From the cell containing the given text, extract its center point as (x, y) coordinate. 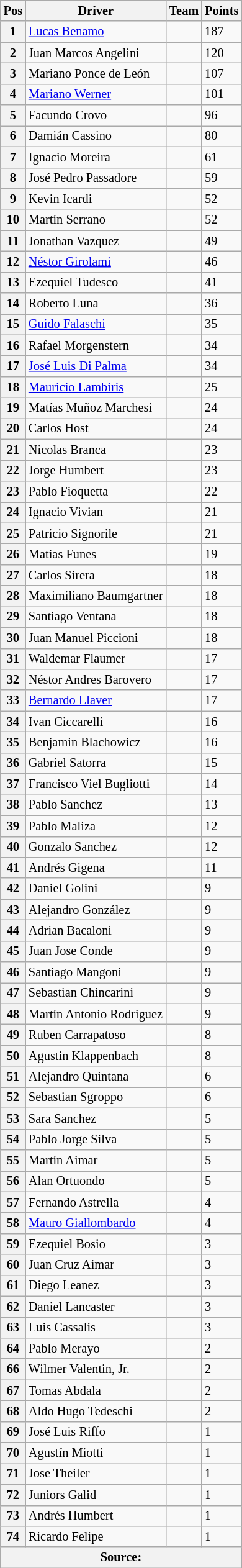
Tomas Abdala (96, 1390)
Mariano Werner (96, 94)
Martín Serrano (96, 220)
Benjamin Blachowicz (96, 742)
José Pedro Passadore (96, 178)
67 (13, 1390)
68 (13, 1411)
32 (13, 679)
Santiago Ventana (96, 617)
Juan Manuel Piccioni (96, 638)
43 (13, 910)
48 (13, 1014)
42 (13, 889)
Lucas Benamo (96, 32)
Bernardo Llaver (96, 700)
Nicolas Branca (96, 450)
Pablo Fioquetta (96, 491)
30 (13, 638)
Ezequiel Tudesco (96, 283)
Pos (13, 11)
Sebastian Sgroppo (96, 1097)
Daniel Lancaster (96, 1307)
Team (184, 11)
Damián Cassino (96, 136)
47 (13, 993)
Wilmer Valentin, Jr. (96, 1369)
73 (13, 1516)
56 (13, 1181)
26 (13, 554)
Fernando Astrella (96, 1202)
40 (13, 847)
63 (13, 1328)
Driver (96, 11)
Guido Falaschi (96, 324)
José Luis Riffo (96, 1432)
Néstor Andres Barovero (96, 679)
Luis Cassalis (96, 1328)
Agustin Klappenbach (96, 1056)
Gonzalo Sanchez (96, 847)
Aldo Hugo Tedeschi (96, 1411)
Matías Muñoz Marchesi (96, 408)
Jonathan Vazquez (96, 241)
Santiago Mangoni (96, 972)
Adrian Bacaloni (96, 930)
66 (13, 1369)
37 (13, 784)
10 (13, 220)
20 (13, 428)
28 (13, 596)
Roberto Luna (96, 304)
54 (13, 1140)
Néstor Girolami (96, 261)
Rafael Morgenstern (96, 345)
Sara Sanchez (96, 1118)
Jose Theiler (96, 1474)
Pablo Jorge Silva (96, 1140)
Mauricio Lambiris (96, 387)
69 (13, 1432)
60 (13, 1265)
44 (13, 930)
7 (13, 157)
71 (13, 1474)
33 (13, 700)
62 (13, 1307)
187 (222, 32)
Alan Ortuondo (96, 1181)
72 (13, 1495)
Carlos Host (96, 428)
Carlos Sirera (96, 575)
Patricio Signorile (96, 533)
Ivan Ciccarelli (96, 722)
Gabriel Satorra (96, 763)
Kevin Icardi (96, 199)
Facundo Crovo (96, 116)
31 (13, 659)
Juan Cruz Aimar (96, 1265)
Pablo Merayo (96, 1348)
55 (13, 1160)
120 (222, 53)
101 (222, 94)
Agustín Miotti (96, 1453)
Diego Leanez (96, 1285)
80 (222, 136)
Mariano Ponce de León (96, 73)
38 (13, 805)
96 (222, 116)
39 (13, 826)
Matias Funes (96, 554)
Ignacio Vivian (96, 512)
29 (13, 617)
Daniel Golini (96, 889)
107 (222, 73)
70 (13, 1453)
51 (13, 1077)
Jorge Humbert (96, 471)
53 (13, 1118)
Andrés Humbert (96, 1516)
Source: (121, 1557)
Alejandro González (96, 910)
Juan Jose Conde (96, 951)
Ezequiel Bosio (96, 1244)
Maximiliano Baumgartner (96, 596)
27 (13, 575)
45 (13, 951)
50 (13, 1056)
Ruben Carrapatoso (96, 1035)
Juniors Galid (96, 1495)
Martín Antonio Rodriguez (96, 1014)
74 (13, 1536)
Andrés Gigena (96, 868)
Mauro Giallombardo (96, 1223)
Ignacio Moreira (96, 157)
Sebastian Chincarini (96, 993)
64 (13, 1348)
Alejandro Quintana (96, 1077)
Pablo Sanchez (96, 805)
Francisco Viel Bugliotti (96, 784)
Ricardo Felipe (96, 1536)
Martín Aimar (96, 1160)
Waldemar Flaumer (96, 659)
Juan Marcos Angelini (96, 53)
58 (13, 1223)
57 (13, 1202)
José Luis Di Palma (96, 366)
Pablo Maliza (96, 826)
Points (222, 11)
